Find where the given text appears and provide that cell's center as (x, y) coordinate. 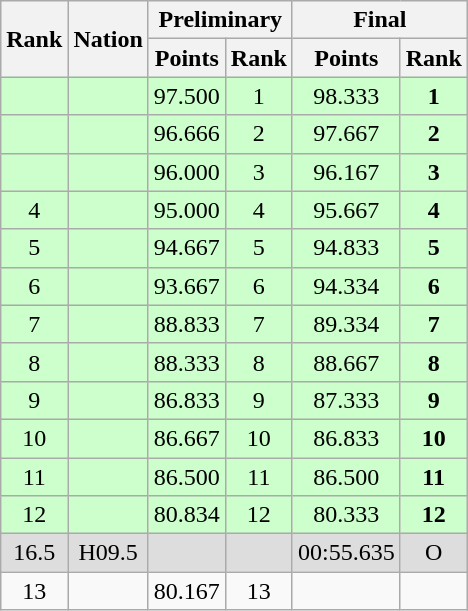
87.333 (346, 400)
86.667 (186, 438)
O (434, 553)
H09.5 (108, 553)
80.167 (186, 591)
Final (380, 20)
00:55.635 (346, 553)
88.333 (186, 362)
94.334 (346, 286)
98.333 (346, 96)
97.667 (346, 134)
Preliminary (220, 20)
89.334 (346, 324)
96.666 (186, 134)
97.500 (186, 96)
16.5 (34, 553)
95.000 (186, 210)
96.167 (346, 172)
94.667 (186, 248)
80.834 (186, 515)
88.833 (186, 324)
80.333 (346, 515)
88.667 (346, 362)
96.000 (186, 172)
93.667 (186, 286)
Nation (108, 39)
94.833 (346, 248)
95.667 (346, 210)
